Scan for the cell matching the given text and deliver its [X, Y] coordinate at center. 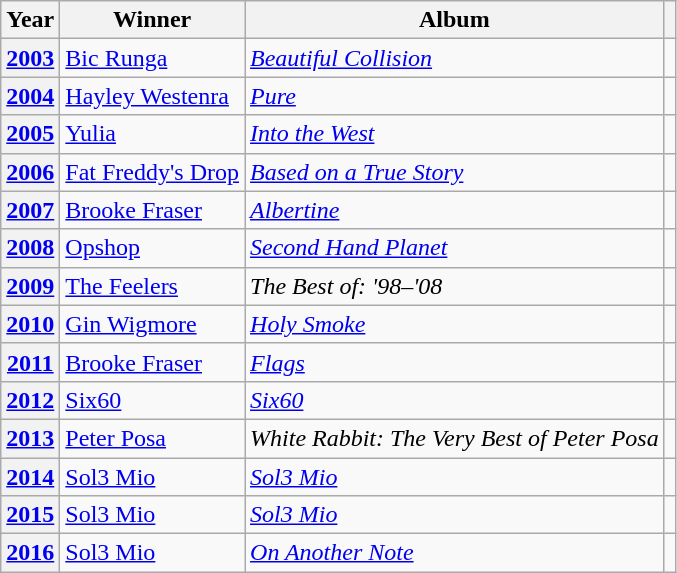
2010 [30, 324]
Gin Wigmore [152, 324]
Hayley Westenra [152, 96]
2016 [30, 553]
Fat Freddy's Drop [152, 172]
2006 [30, 172]
Winner [152, 20]
2012 [30, 400]
2014 [30, 477]
2003 [30, 58]
Yulia [152, 134]
On Another Note [455, 553]
Second Hand Planet [455, 248]
2009 [30, 286]
2005 [30, 134]
Bic Runga [152, 58]
2011 [30, 362]
Peter Posa [152, 438]
Year [30, 20]
Albertine [455, 210]
Into the West [455, 134]
2008 [30, 248]
Opshop [152, 248]
White Rabbit: The Very Best of Peter Posa [455, 438]
The Best of: '98–'08 [455, 286]
Flags [455, 362]
Beautiful Collision [455, 58]
Holy Smoke [455, 324]
The Feelers [152, 286]
2007 [30, 210]
Based on a True Story [455, 172]
2004 [30, 96]
Pure [455, 96]
2013 [30, 438]
2015 [30, 515]
Album [455, 20]
